Detect which cell encompasses the target text, then output its [X, Y] center coordinate. 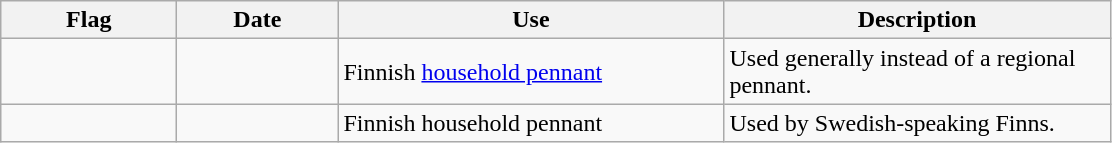
Use [531, 20]
Description [917, 20]
Used generally instead of a regional pennant. [917, 72]
Date [258, 20]
Flag [89, 20]
Used by Swedish-speaking Finns. [917, 123]
